For the text-containing cell, return its midpoint in [x, y] coordinate format. 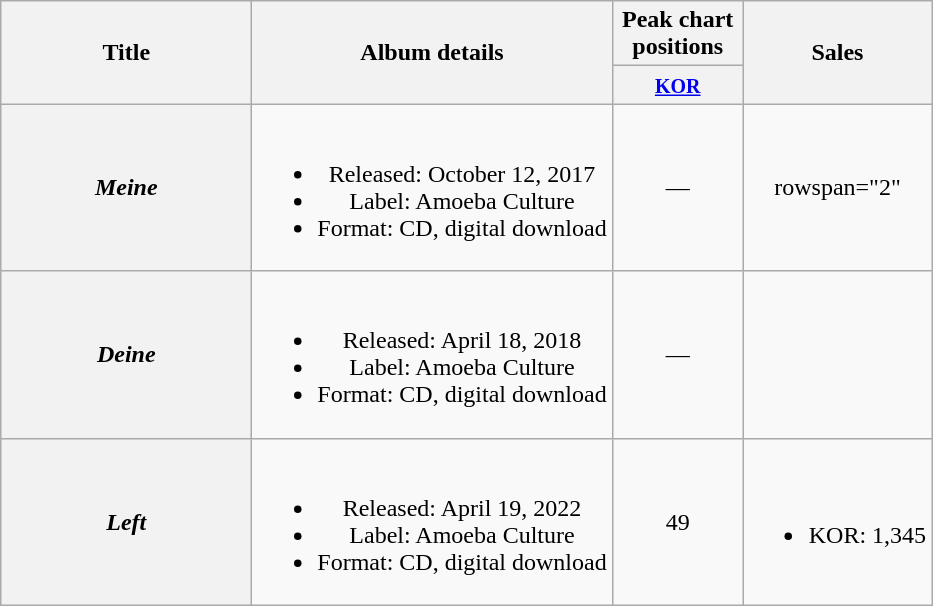
Peak chart positions [678, 34]
Sales [837, 52]
Released: October 12, 2017Label: Amoeba CultureFormat: CD, digital download [432, 188]
Meine [126, 188]
Album details [432, 52]
KOR [678, 85]
Left [126, 522]
KOR: 1,345 [837, 522]
Deine [126, 354]
rowspan="2" [837, 188]
49 [678, 522]
Title [126, 52]
Released: April 18, 2018Label: Amoeba CultureFormat: CD, digital download [432, 354]
Released: April 19, 2022Label: Amoeba CultureFormat: CD, digital download [432, 522]
